Provide the (x, y) coordinate of the cell's center where the given text is located.  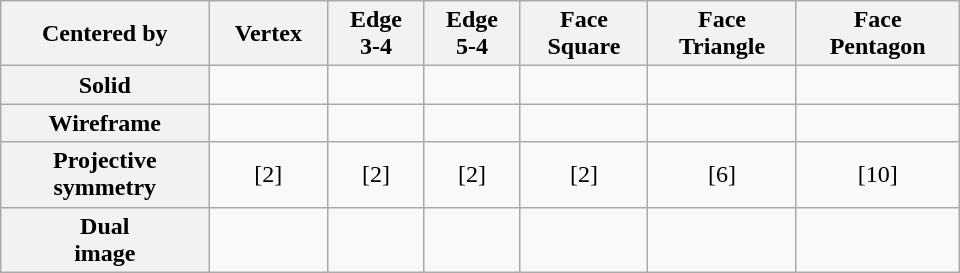
FacePentagon (878, 34)
[6] (722, 174)
Centered by (105, 34)
Solid (105, 85)
Projectivesymmetry (105, 174)
FaceTriangle (722, 34)
[10] (878, 174)
Edge5-4 (472, 34)
Wireframe (105, 123)
Vertex (268, 34)
Dualimage (105, 240)
FaceSquare (584, 34)
Edge3-4 (376, 34)
